Scan for the cell matching the given text and deliver its (x, y) coordinate at center. 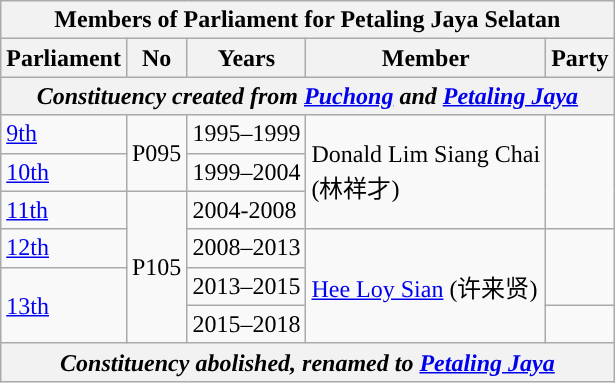
1995–1999 (246, 134)
11th (64, 210)
Years (246, 58)
10th (64, 172)
1999–2004 (246, 172)
2015–2018 (246, 324)
Constituency created from Puchong and Petaling Jaya (308, 96)
Constituency abolished, renamed to Petaling Jaya (308, 362)
P105 (156, 267)
Party (580, 58)
2008–2013 (246, 248)
Hee Loy Sian (许来贤) (426, 286)
12th (64, 248)
2013–2015 (246, 286)
Donald Lim Siang Chai (林祥才) (426, 172)
Member (426, 58)
No (156, 58)
Parliament (64, 58)
Members of Parliament for Petaling Jaya Selatan (308, 20)
13th (64, 305)
P095 (156, 153)
2004-2008 (246, 210)
9th (64, 134)
